Provide the [x, y] coordinate of the cell's center where the given text is located.  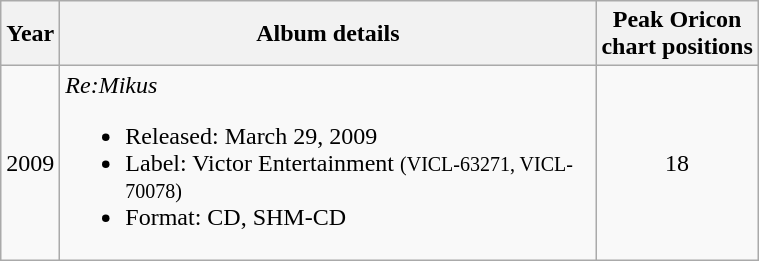
Re:MikusReleased: March 29, 2009Label: Victor Entertainment (VICL-63271, VICL-70078)Format: CD, SHM-CD [328, 163]
Peak Oricon chart positions [677, 34]
Year [30, 34]
Album details [328, 34]
2009 [30, 163]
18 [677, 163]
